Return the [X, Y] coordinate for the center point of the cell that contains the specified text.  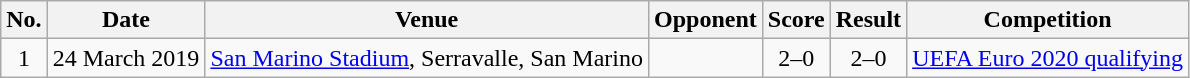
Score [796, 20]
24 March 2019 [126, 58]
1 [24, 58]
Result [868, 20]
Opponent [706, 20]
Venue [427, 20]
San Marino Stadium, Serravalle, San Marino [427, 58]
Date [126, 20]
No. [24, 20]
Competition [1048, 20]
UEFA Euro 2020 qualifying [1048, 58]
